Find where the given text appears and provide that cell's center as (X, Y) coordinate. 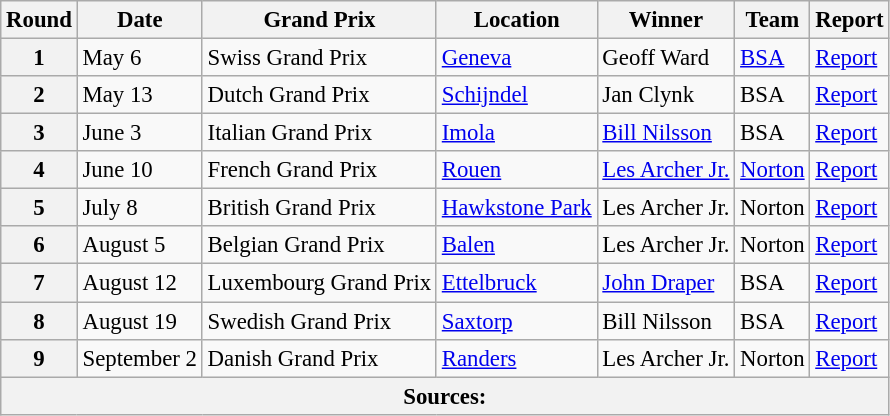
1 (39, 58)
Swedish Grand Prix (319, 321)
May 6 (140, 58)
Hawkstone Park (516, 208)
Team (772, 20)
Rouen (516, 170)
2 (39, 95)
June 10 (140, 170)
Danish Grand Prix (319, 358)
Luxembourg Grand Prix (319, 283)
Location (516, 20)
Balen (516, 245)
Saxtorp (516, 321)
May 13 (140, 95)
Dutch Grand Prix (319, 95)
August 5 (140, 245)
4 (39, 170)
Italian Grand Prix (319, 133)
John Draper (666, 283)
Date (140, 20)
French Grand Prix (319, 170)
6 (39, 245)
8 (39, 321)
Geoff Ward (666, 58)
September 2 (140, 358)
Geneva (516, 58)
Sources: (445, 396)
9 (39, 358)
5 (39, 208)
Imola (516, 133)
July 8 (140, 208)
Randers (516, 358)
Belgian Grand Prix (319, 245)
7 (39, 283)
Ettelbruck (516, 283)
Round (39, 20)
Grand Prix (319, 20)
Swiss Grand Prix (319, 58)
August 12 (140, 283)
Jan Clynk (666, 95)
Winner (666, 20)
British Grand Prix (319, 208)
3 (39, 133)
August 19 (140, 321)
June 3 (140, 133)
Schijndel (516, 95)
